From the cell containing the given text, extract its center point as (X, Y) coordinate. 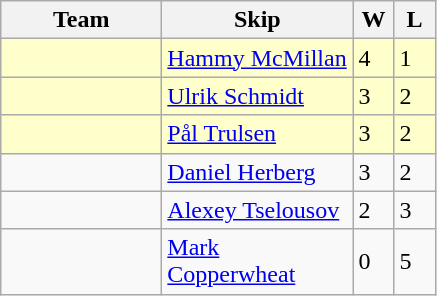
4 (374, 58)
Pål Trulsen (258, 134)
1 (414, 58)
W (374, 20)
Mark Copperwheat (258, 262)
Ulrik Schmidt (258, 96)
Skip (258, 20)
Team (82, 20)
L (414, 20)
Hammy McMillan (258, 58)
Daniel Herberg (258, 172)
5 (414, 262)
0 (374, 262)
Alexey Tselousov (258, 210)
